Pinpoint the cell where the given text exists, returning its (X, Y) midpoint coordinate. 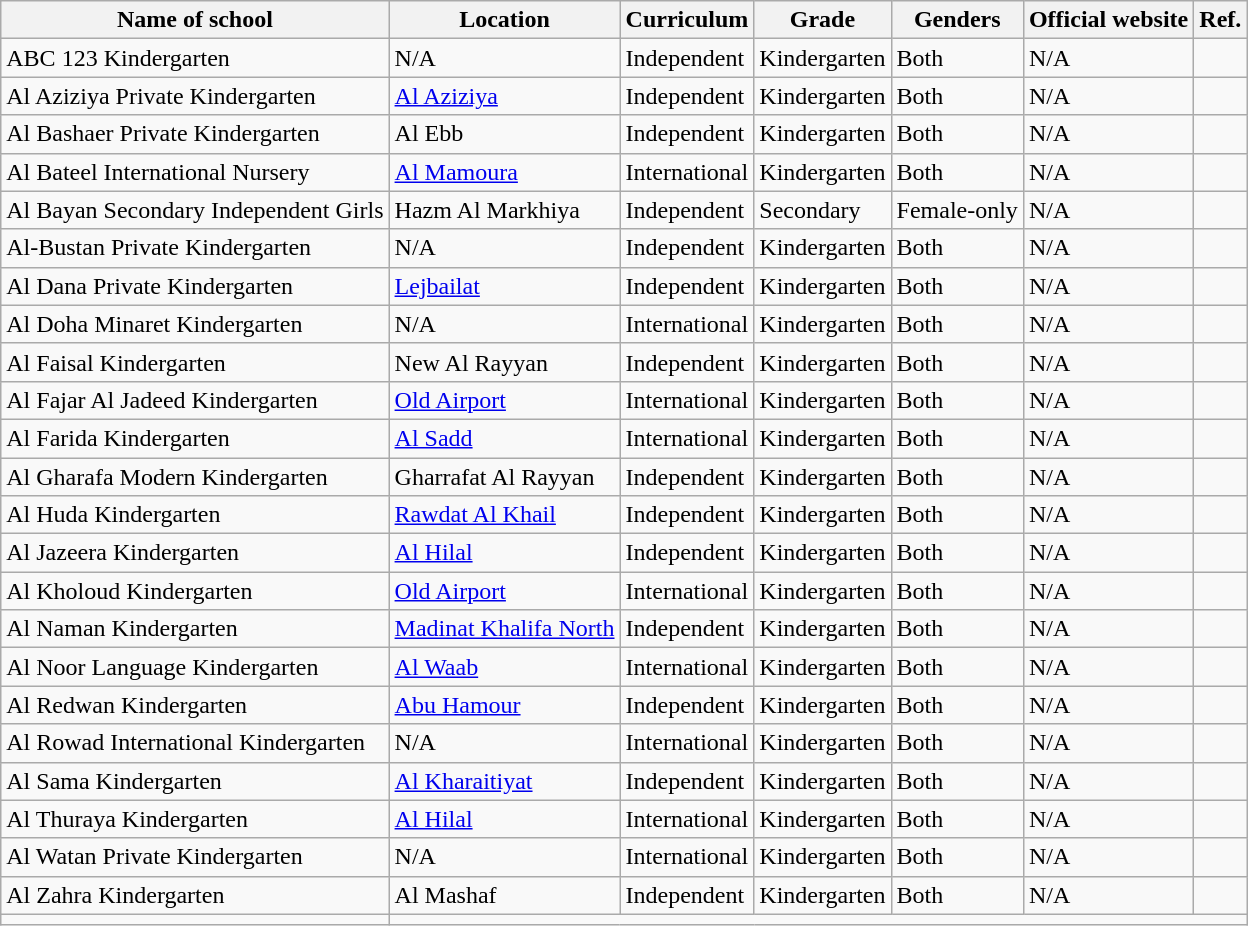
Al Watan Private Kindergarten (195, 857)
Genders (957, 20)
Lejbailat (504, 286)
Al Waab (504, 667)
Abu Hamour (504, 705)
Curriculum (687, 20)
Al Faisal Kindergarten (195, 362)
Al Dana Private Kindergarten (195, 286)
Al Doha Minaret Kindergarten (195, 324)
Al Jazeera Kindergarten (195, 553)
Al Sama Kindergarten (195, 781)
Al Farida Kindergarten (195, 438)
Al Redwan Kindergarten (195, 705)
Al Ebb (504, 134)
New Al Rayyan (504, 362)
Location (504, 20)
Ref. (1220, 20)
Rawdat Al Khail (504, 515)
Al Bayan Secondary Independent Girls (195, 210)
Al Thuraya Kindergarten (195, 819)
Al Fajar Al Jadeed Kindergarten (195, 400)
Al Bateel International Nursery (195, 172)
Female-only (957, 210)
Gharrafat Al Rayyan (504, 477)
Official website (1108, 20)
Al Kholoud Kindergarten (195, 591)
Madinat Khalifa North (504, 629)
Grade (822, 20)
Al Mamoura (504, 172)
Al Noor Language Kindergarten (195, 667)
Al Zahra Kindergarten (195, 895)
Al Kharaitiyat (504, 781)
Al Aziziya Private Kindergarten (195, 96)
Al Mashaf (504, 895)
Hazm Al Markhiya (504, 210)
Al Rowad International Kindergarten (195, 743)
Secondary (822, 210)
Al Gharafa Modern Kindergarten (195, 477)
Al Sadd (504, 438)
Al-Bustan Private Kindergarten (195, 248)
ABC 123 Kindergarten (195, 58)
Al Aziziya (504, 96)
Al Huda Kindergarten (195, 515)
Name of school (195, 20)
Al Naman Kindergarten (195, 629)
Al Bashaer Private Kindergarten (195, 134)
